Search for the cell housing the specified text and yield its (X, Y) center coordinate. 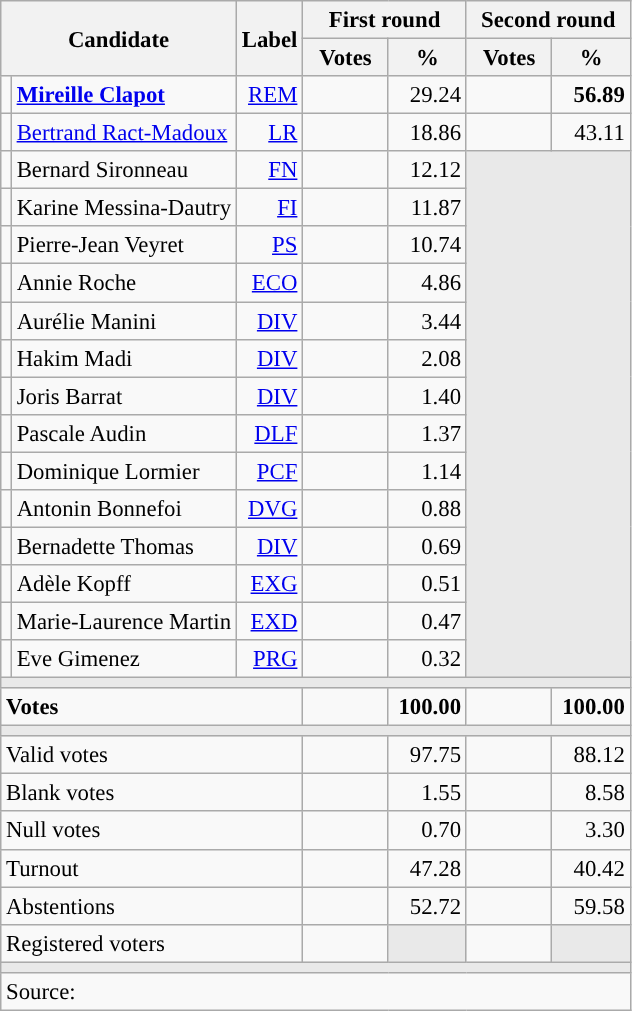
REM (269, 95)
Null votes (152, 831)
8.58 (591, 793)
11.87 (427, 208)
3.30 (591, 831)
1.55 (427, 793)
FI (269, 208)
Joris Barrat (124, 396)
DVG (269, 509)
1.14 (427, 471)
Antonin Bonnefoi (124, 509)
Abstentions (152, 906)
0.47 (427, 621)
Bernadette Thomas (124, 546)
First round (385, 20)
0.70 (427, 831)
Valid votes (152, 755)
Dominique Lormier (124, 471)
12.12 (427, 170)
18.86 (427, 133)
4.86 (427, 283)
Pierre-Jean Veyret (124, 245)
Eve Gimenez (124, 659)
Candidate (119, 38)
47.28 (427, 868)
10.74 (427, 245)
2.08 (427, 358)
40.42 (591, 868)
Mireille Clapot (124, 95)
52.72 (427, 906)
1.37 (427, 433)
Registered voters (152, 943)
88.12 (591, 755)
Annie Roche (124, 283)
Label (269, 38)
43.11 (591, 133)
Source: (316, 992)
PRG (269, 659)
Aurélie Manini (124, 321)
PCF (269, 471)
EXG (269, 584)
Second round (548, 20)
29.24 (427, 95)
Bernard Sironneau (124, 170)
97.75 (427, 755)
Hakim Madi (124, 358)
FN (269, 170)
Turnout (152, 868)
DLF (269, 433)
Pascale Audin (124, 433)
0.69 (427, 546)
0.88 (427, 509)
0.51 (427, 584)
LR (269, 133)
Adèle Kopff (124, 584)
56.89 (591, 95)
59.58 (591, 906)
EXD (269, 621)
Marie-Laurence Martin (124, 621)
1.40 (427, 396)
PS (269, 245)
Blank votes (152, 793)
Karine Messina-Dautry (124, 208)
3.44 (427, 321)
0.32 (427, 659)
ECO (269, 283)
Bertrand Ract-Madoux (124, 133)
